Find where the given text appears and provide that cell's center as [X, Y] coordinate. 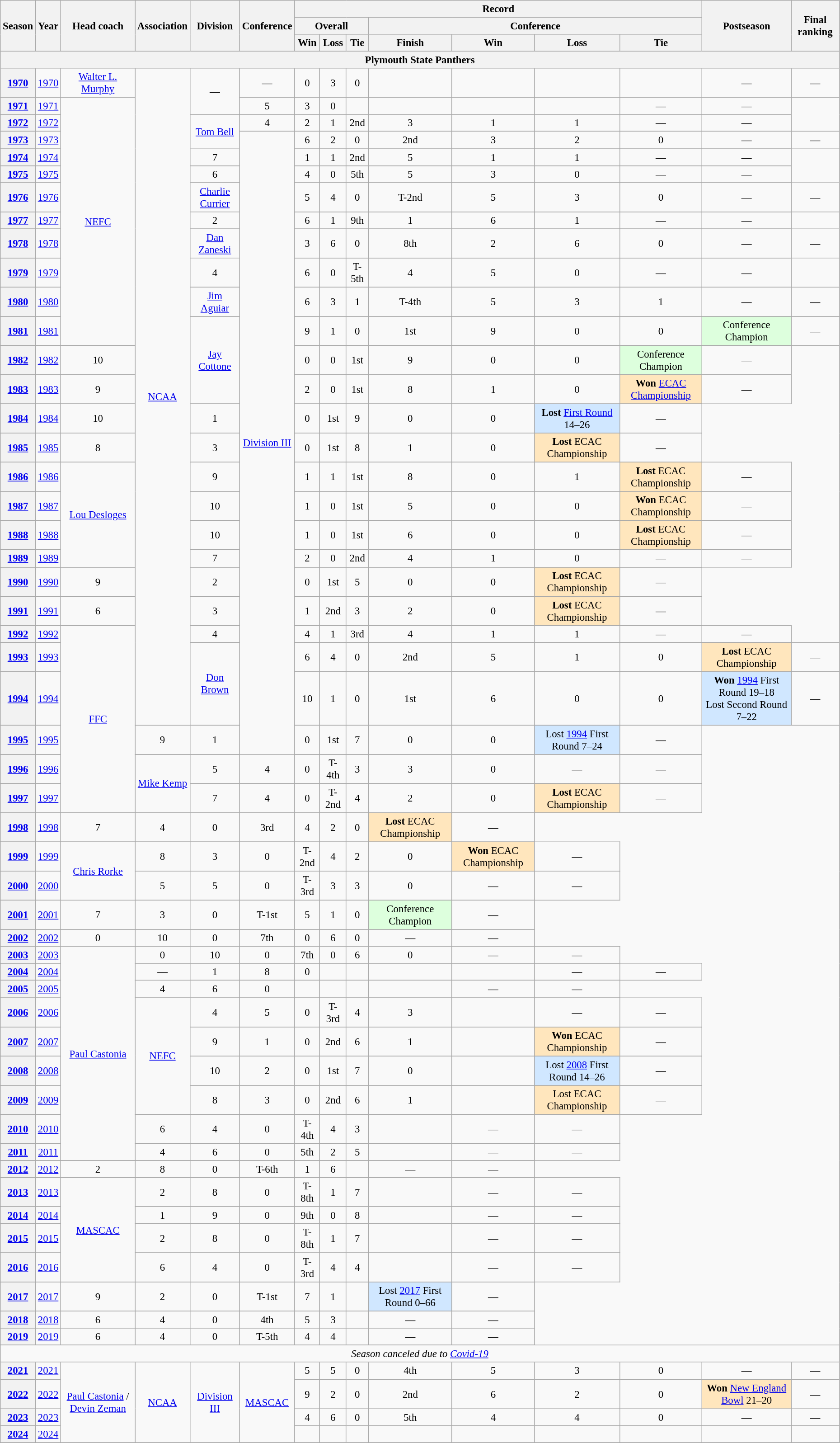
Charlie Currier [215, 197]
Season canceled due to Covid-19 [420, 1354]
Chris Rorke [98, 872]
Walter L. Murphy [98, 83]
Lost 2017 First Round 0–66 [410, 1297]
Record [498, 9]
Mike Kemp [163, 784]
Division [215, 26]
Overall [332, 26]
Head coach [98, 26]
8th [410, 243]
Lost First Round 14–26 [577, 419]
Postseason [746, 26]
Won New England Bowl 21–20 [746, 1394]
Won 1994 First Round 19–18Lost Second Round 7–22 [746, 699]
Lost 2008 First Round 14–26 [577, 1070]
Plymouth State Panthers [420, 60]
Don Brown [215, 684]
Final ranking [815, 26]
Jim Aguiar [215, 302]
Jay Cottone [215, 360]
Year [48, 26]
Paul Castonia / Devin Zeman [98, 1402]
Dan Zaneski [215, 243]
Tom Bell [215, 132]
Finish [410, 43]
FFC [98, 719]
Lou Desloges [98, 514]
Paul Castonia [98, 1053]
Association [163, 26]
Lost 1994 First Round 7–24 [577, 740]
Season [18, 26]
T-6th [267, 1169]
